From the cell containing the given text, extract its center point as [X, Y] coordinate. 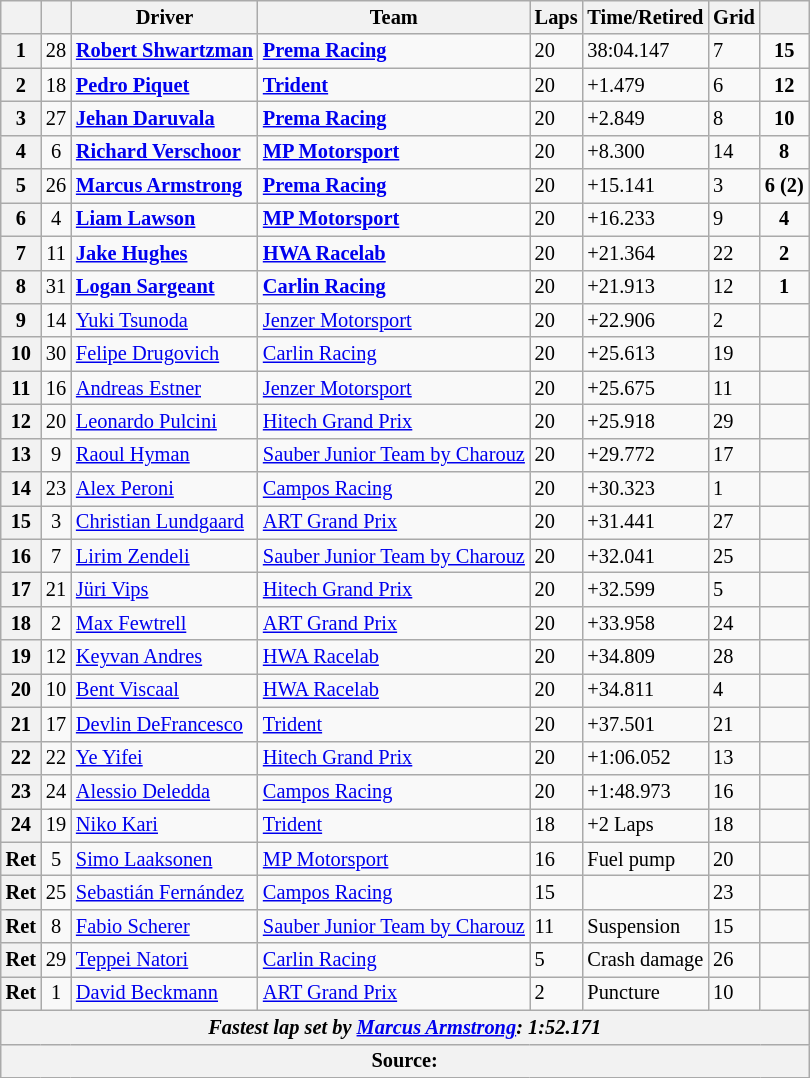
David Beckmann [164, 993]
Logan Sargeant [164, 287]
+21.913 [645, 287]
Richard Verschoor [164, 152]
Fastest lap set by Marcus Armstrong: 1:52.171 [405, 1027]
38:04.147 [645, 51]
+25.918 [645, 421]
Pedro Piquet [164, 85]
Driver [164, 17]
Keyvan Andres [164, 657]
Christian Lundgaard [164, 522]
Leonardo Pulcini [164, 421]
+25.675 [645, 388]
Fabio Scherer [164, 926]
Team [394, 17]
Sebastián Fernández [164, 892]
+22.906 [645, 320]
+1.479 [645, 85]
+16.233 [645, 219]
Grid [734, 17]
+30.323 [645, 489]
31 [56, 287]
Liam Lawson [164, 219]
Felipe Drugovich [164, 354]
+37.501 [645, 724]
Source: [405, 1061]
+32.041 [645, 556]
+8.300 [645, 152]
Puncture [645, 993]
+32.599 [645, 589]
Jüri Vips [164, 589]
+34.811 [645, 690]
30 [56, 354]
Suspension [645, 926]
Simo Laaksonen [164, 859]
6 (2) [784, 186]
Time/Retired [645, 17]
Jehan Daruvala [164, 118]
Marcus Armstrong [164, 186]
Yuki Tsunoda [164, 320]
+25.613 [645, 354]
Andreas Estner [164, 388]
Teppei Natori [164, 960]
+1:06.052 [645, 758]
Fuel pump [645, 859]
Bent Viscaal [164, 690]
Crash damage [645, 960]
Raoul Hyman [164, 455]
Robert Shwartzman [164, 51]
Jake Hughes [164, 253]
+34.809 [645, 657]
Max Fewtrell [164, 623]
Laps [556, 17]
+2 Laps [645, 825]
+21.364 [645, 253]
+1:48.973 [645, 791]
Devlin DeFrancesco [164, 724]
Alessio Deledda [164, 791]
Ye Yifei [164, 758]
+31.441 [645, 522]
+15.141 [645, 186]
+33.958 [645, 623]
Lirim Zendeli [164, 556]
+29.772 [645, 455]
Niko Kari [164, 825]
+2.849 [645, 118]
Alex Peroni [164, 489]
